Locate the cell with the specified text and output its (X, Y) center coordinate. 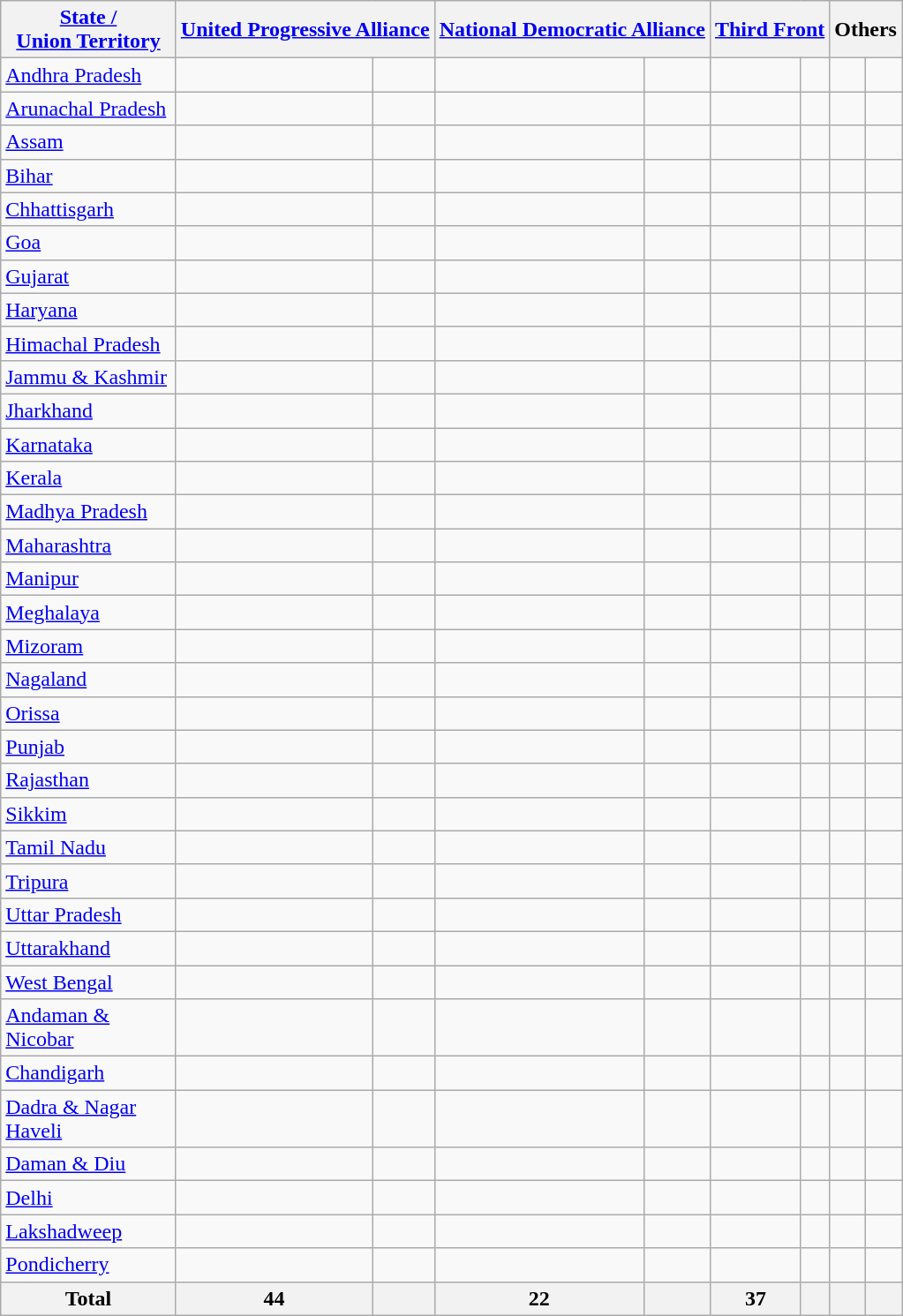
Mizoram (88, 646)
Uttar Pradesh (88, 914)
Jammu & Kashmir (88, 377)
Chandigarh (88, 1073)
Tripura (88, 881)
Punjab (88, 747)
Jharkhand (88, 410)
Gujarat (88, 276)
Assam (88, 142)
37 (756, 1298)
Madhya Pradesh (88, 512)
Chhattisgarh (88, 209)
Rajasthan (88, 780)
Nagaland (88, 680)
West Bengal (88, 982)
United Progressive Alliance (305, 30)
Third Front (770, 30)
Delhi (88, 1198)
Manipur (88, 579)
Arunachal Pradesh (88, 109)
Total (88, 1298)
Lakshadweep (88, 1231)
Andaman & Nicobar (88, 1027)
Others (866, 30)
Meghalaya (88, 613)
Maharashtra (88, 545)
Goa (88, 243)
22 (538, 1298)
Himachal Pradesh (88, 343)
Uttarakhand (88, 948)
Bihar (88, 176)
Karnataka (88, 444)
Tamil Nadu (88, 847)
Orissa (88, 713)
Kerala (88, 478)
Andhra Pradesh (88, 75)
Dadra & Nagar Haveli (88, 1119)
State /Union Territory (88, 30)
44 (274, 1298)
Daman & Diu (88, 1164)
Pondicherry (88, 1265)
National Democratic Alliance (572, 30)
Haryana (88, 310)
Sikkim (88, 814)
